Extract the (x, y) coordinate from the center of the cell holding the provided text.  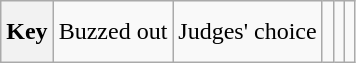
Key (27, 32)
Judges' choice (248, 32)
Buzzed out (113, 32)
